Find where the given text appears and provide that cell's center as (x, y) coordinate. 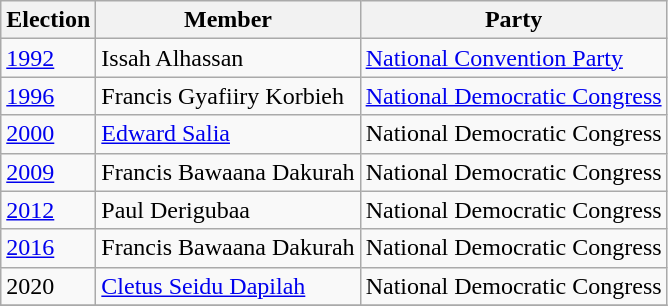
Issah Alhassan (228, 58)
National Convention Party (514, 58)
Party (514, 20)
1992 (48, 58)
2009 (48, 172)
Paul Derigubaa (228, 210)
1996 (48, 96)
Cletus Seidu Dapilah (228, 286)
Francis Gyafiiry Korbieh (228, 96)
2000 (48, 134)
Member (228, 20)
Edward Salia (228, 134)
Election (48, 20)
2016 (48, 248)
2020 (48, 286)
2012 (48, 210)
